Search for the cell housing the specified text and yield its (X, Y) center coordinate. 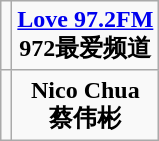
Love 97.2FM 972最爱频道 (86, 36)
Nico Chua 蔡伟彬 (86, 105)
